Identify which cell holds the provided text, then report its [x, y] central coordinate. 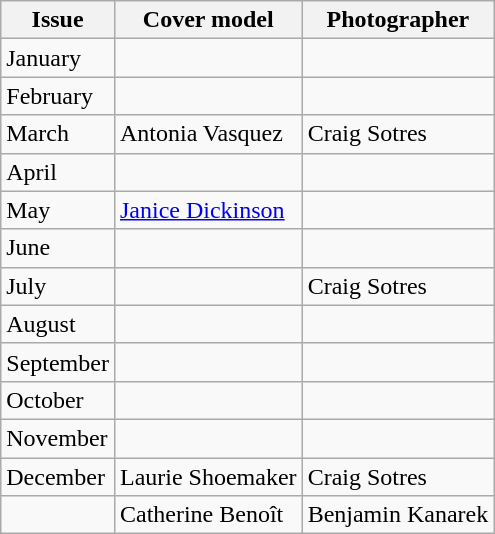
April [58, 172]
Issue [58, 20]
Laurie Shoemaker [208, 477]
February [58, 96]
October [58, 400]
September [58, 362]
July [58, 286]
Antonia Vasquez [208, 134]
December [58, 477]
Benjamin Kanarek [398, 515]
June [58, 248]
August [58, 324]
Janice Dickinson [208, 210]
January [58, 58]
Catherine Benoît [208, 515]
May [58, 210]
March [58, 134]
November [58, 438]
Cover model [208, 20]
Photographer [398, 20]
